Identify which cell holds the provided text, then report its [x, y] central coordinate. 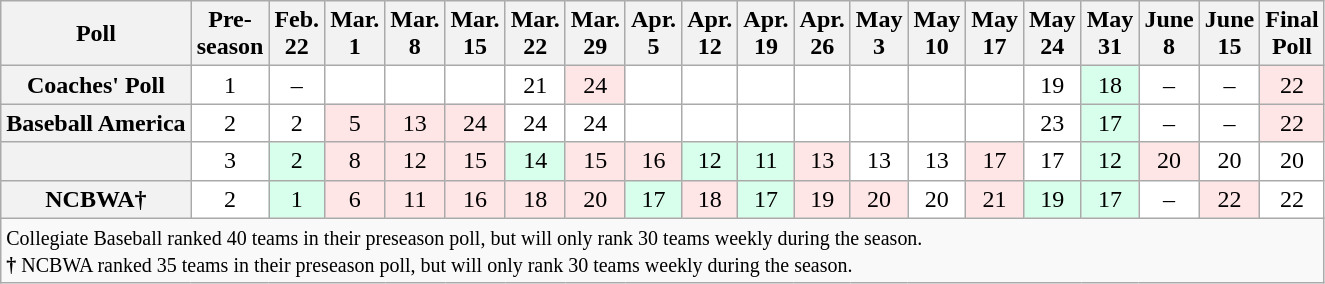
May3 [879, 34]
May10 [937, 34]
Apr.26 [822, 34]
Baseball America [96, 123]
14 [535, 161]
Mar.8 [415, 34]
Poll [96, 34]
Mar.29 [595, 34]
Pre-season [230, 34]
Coaches' Poll [96, 85]
May24 [1052, 34]
NCBWA† [96, 199]
8 [355, 161]
5 [355, 123]
June8 [1169, 34]
Mar.15 [475, 34]
FinalPoll [1292, 34]
May17 [995, 34]
3 [230, 161]
Apr.5 [653, 34]
Apr.12 [710, 34]
Mar.22 [535, 34]
Feb.22 [297, 34]
Apr.19 [766, 34]
May31 [1110, 34]
23 [1052, 123]
Mar.1 [355, 34]
June15 [1229, 34]
6 [355, 199]
